Return (X, Y) of the center of cell containing provided text 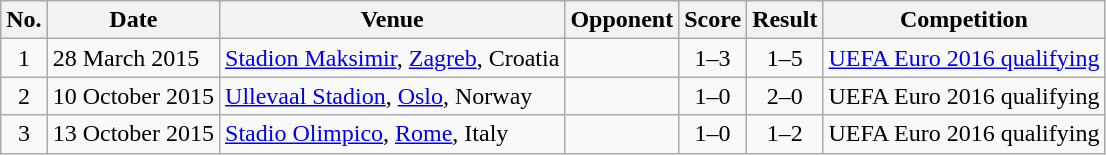
1–3 (713, 58)
2–0 (785, 96)
Score (713, 20)
No. (24, 20)
28 March 2015 (133, 58)
Venue (392, 20)
13 October 2015 (133, 134)
Date (133, 20)
10 October 2015 (133, 96)
Competition (964, 20)
Stadion Maksimir, Zagreb, Croatia (392, 58)
Ullevaal Stadion, Oslo, Norway (392, 96)
Result (785, 20)
Stadio Olimpico, Rome, Italy (392, 134)
3 (24, 134)
Opponent (622, 20)
1–2 (785, 134)
2 (24, 96)
1 (24, 58)
1–5 (785, 58)
